From the cell containing the given text, extract its center point as (x, y) coordinate. 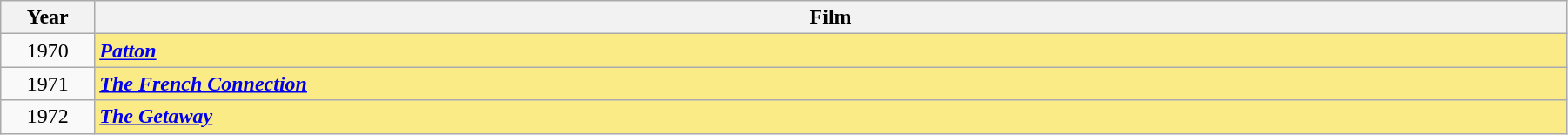
1971 (48, 84)
The French Connection (831, 84)
1970 (48, 51)
Year (48, 17)
1972 (48, 117)
The Getaway (831, 117)
Patton (831, 51)
Film (831, 17)
